Find where the given text appears and provide that cell's center as [X, Y] coordinate. 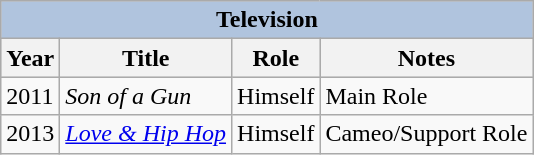
Main Role [426, 96]
2013 [30, 134]
Title [146, 58]
2011 [30, 96]
Son of a Gun [146, 96]
Notes [426, 58]
Role [276, 58]
Television [267, 20]
Year [30, 58]
Cameo/Support Role [426, 134]
Love & Hip Hop [146, 134]
